Locate the cell with the specified text and output its (X, Y) center coordinate. 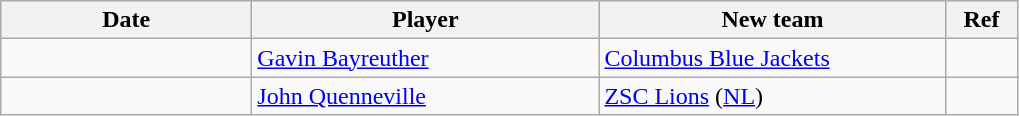
ZSC Lions (NL) (772, 96)
Ref (982, 20)
John Quenneville (426, 96)
Player (426, 20)
Columbus Blue Jackets (772, 58)
New team (772, 20)
Gavin Bayreuther (426, 58)
Date (126, 20)
